Search for the cell housing the specified text and yield its [X, Y] center coordinate. 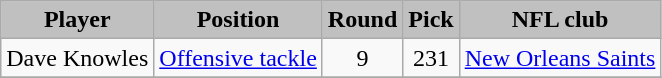
Player [78, 20]
Offensive tackle [238, 58]
9 [362, 58]
Round [362, 20]
Pick [431, 20]
NFL club [560, 20]
231 [431, 58]
Position [238, 20]
Dave Knowles [78, 58]
New Orleans Saints [560, 58]
